Provide the (X, Y) coordinate of the cell's center where the given text is located.  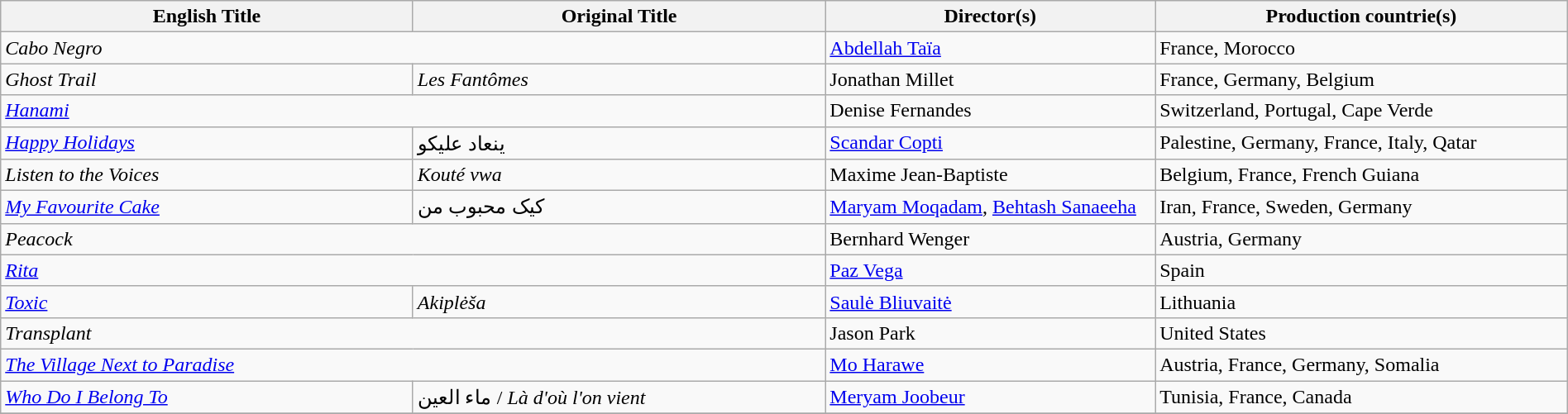
Peacock (414, 239)
Maryam Moqadam, Behtash Sanaeeha (991, 207)
Toxic (207, 302)
Abdellah Taïa (991, 48)
Les Fantômes (619, 79)
Maxime Jean-Baptiste (991, 175)
Ghost Trail (207, 79)
Saulė Bliuvaitė (991, 302)
Bernhard Wenger (991, 239)
Original Title (619, 17)
United States (1361, 333)
Transplant (414, 333)
Scandar Copti (991, 143)
ماء العين / Là d'où l'on vient (619, 397)
Director(s) (991, 17)
Who Do I Belong To (207, 397)
Jonathan Millet (991, 79)
France, Morocco (1361, 48)
Iran, France, Sweden, Germany (1361, 207)
Rita (414, 270)
Paz Vega (991, 270)
France, Germany, Belgium (1361, 79)
Listen to the Voices (207, 175)
کیک محبوب من (619, 207)
Kouté vwa (619, 175)
Meryam Joobeur (991, 397)
Tunisia, France, Canada (1361, 397)
Jason Park (991, 333)
Akiplėša (619, 302)
Mo Harawe (991, 364)
Lithuania (1361, 302)
My Favourite Cake (207, 207)
Denise Fernandes (991, 111)
Spain (1361, 270)
Palestine, Germany, France, Italy, Qatar (1361, 143)
Production countrie(s) (1361, 17)
Austria, Germany (1361, 239)
Hanami (414, 111)
Belgium, France, French Guiana (1361, 175)
The Village Next to Paradise (414, 364)
Cabo Negro (414, 48)
English Title (207, 17)
Austria, France, Germany, Somalia (1361, 364)
Switzerland, Portugal, Cape Verde (1361, 111)
ينعاد عليكو (619, 143)
Happy Holidays (207, 143)
